Provide the [X, Y] coordinate of the cell's center where the given text is located.  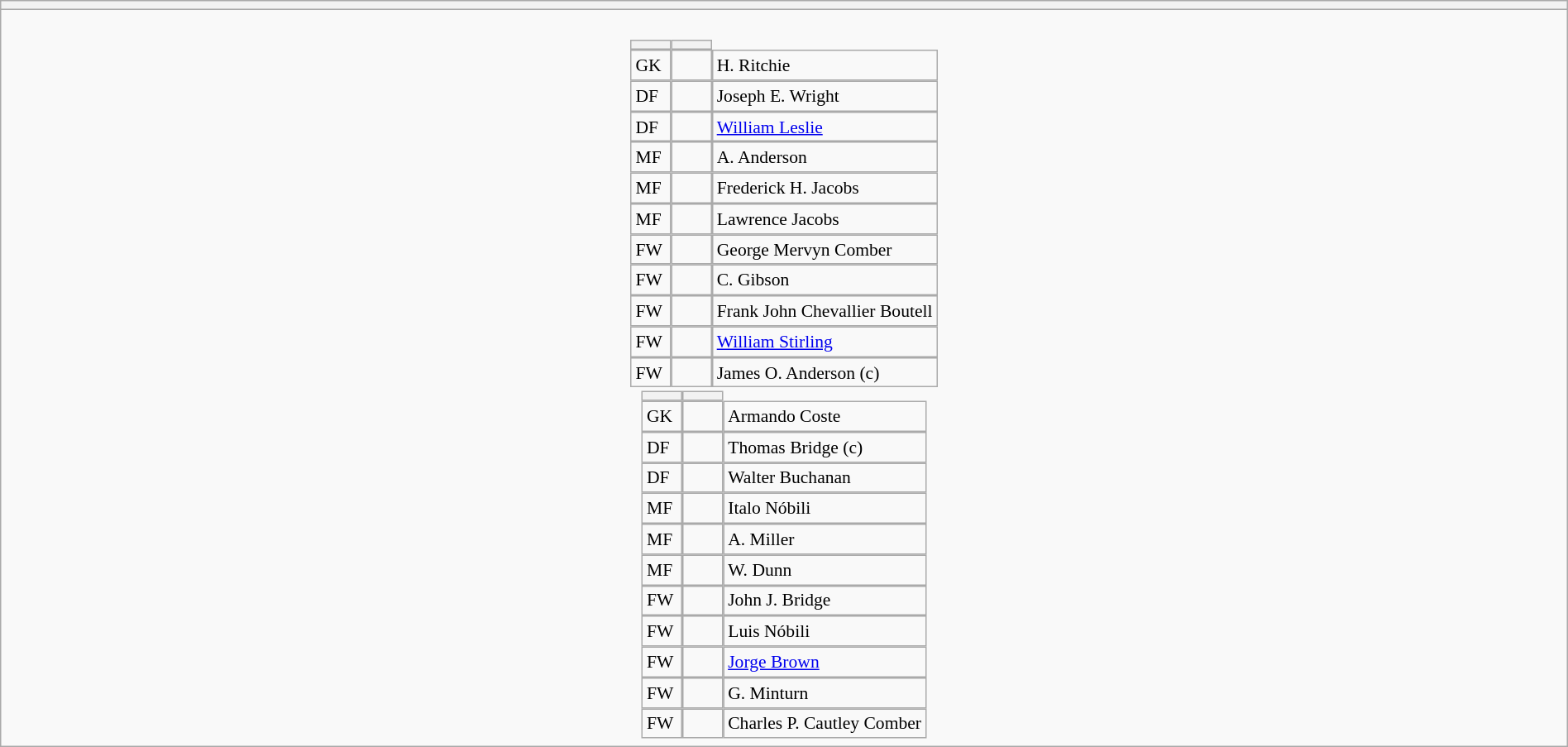
Frank John Chevallier Boutell [825, 311]
Italo Nóbili [824, 508]
W. Dunn [824, 569]
John J. Bridge [824, 601]
G. Minturn [824, 693]
William Leslie [825, 127]
Thomas Bridge (c) [824, 447]
Luis Nóbili [824, 630]
H. Ritchie [825, 65]
A. Miller [824, 539]
Jorge Brown [824, 662]
Walter Buchanan [824, 478]
Lawrence Jacobs [825, 218]
William Stirling [825, 341]
James O. Anderson (c) [825, 372]
A. Anderson [825, 157]
C. Gibson [825, 280]
Charles P. Cautley Comber [824, 723]
George Mervyn Comber [825, 250]
Armando Coste [824, 417]
Joseph E. Wright [825, 96]
Frederick H. Jacobs [825, 189]
